Capture the cell that displays the provided text and extract its [x, y] central coordinate. 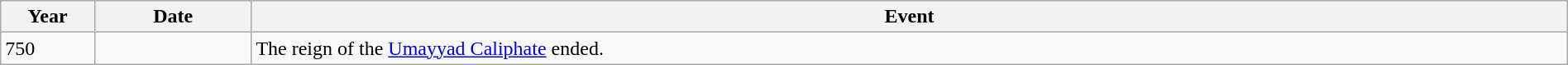
The reign of the Umayyad Caliphate ended. [910, 48]
Year [48, 17]
Date [172, 17]
750 [48, 48]
Event [910, 17]
